Scan for the cell matching the given text and deliver its (x, y) coordinate at center. 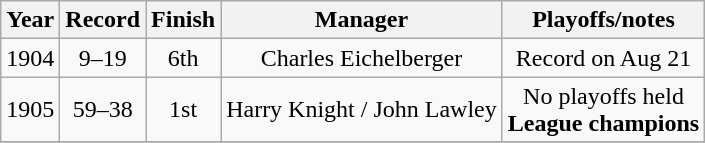
Harry Knight / John Lawley (362, 110)
59–38 (103, 110)
1905 (30, 110)
1904 (30, 58)
Manager (362, 20)
6th (184, 58)
9–19 (103, 58)
1st (184, 110)
Playoffs/notes (603, 20)
Finish (184, 20)
Record on Aug 21 (603, 58)
No playoffs heldLeague champions (603, 110)
Charles Eichelberger (362, 58)
Year (30, 20)
Record (103, 20)
